Determine the (X, Y) coordinate at the center of the cell enclosing the given text.  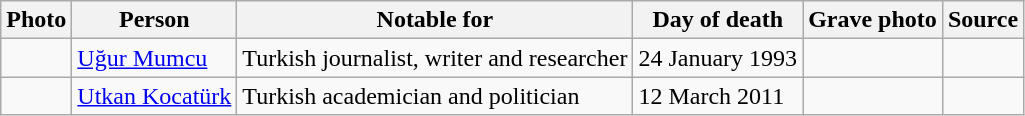
Photo (36, 20)
Notable for (435, 20)
Person (154, 20)
Turkish journalist, writer and researcher (435, 58)
24 January 1993 (718, 58)
Grave photo (873, 20)
Day of death (718, 20)
Source (982, 20)
Uğur Mumcu (154, 58)
Turkish academician and politician (435, 96)
12 March 2011 (718, 96)
Utkan Kocatürk (154, 96)
